Provide the (x, y) coordinate of the cell's center where the given text is located.  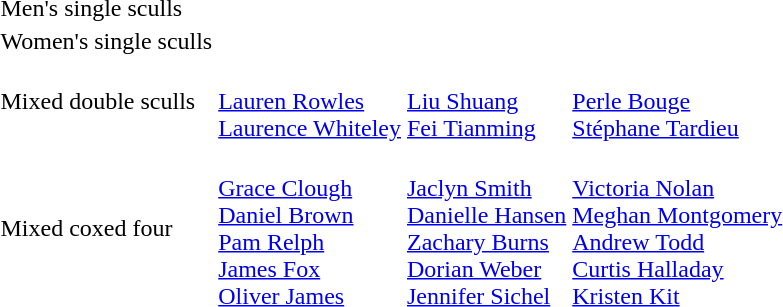
Lauren RowlesLaurence Whiteley (310, 101)
Liu ShuangFei Tianming (487, 101)
